For the text-containing cell, return its midpoint in (x, y) coordinate format. 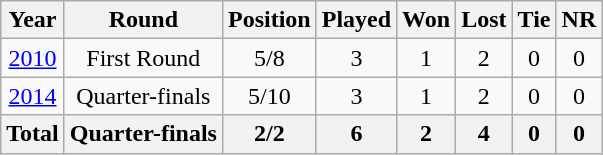
Tie (534, 20)
NR (579, 20)
Played (356, 20)
Total (33, 134)
Won (426, 20)
5/10 (269, 96)
5/8 (269, 58)
6 (356, 134)
Position (269, 20)
2010 (33, 58)
First Round (143, 58)
Round (143, 20)
Year (33, 20)
2014 (33, 96)
2/2 (269, 134)
4 (484, 134)
Lost (484, 20)
